Output the (X, Y) coordinate of the center of the cell containing the given text.  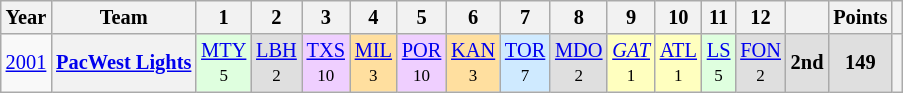
KAN3 (473, 63)
2001 (26, 63)
149 (860, 63)
5 (422, 17)
MDO2 (578, 63)
1 (224, 17)
FON2 (760, 63)
7 (525, 17)
9 (630, 17)
LBH2 (276, 63)
3 (326, 17)
GAT1 (630, 63)
Year (26, 17)
POR10 (422, 63)
PacWest Lights (124, 63)
TOR7 (525, 63)
MTY5 (224, 63)
2nd (808, 63)
Points (860, 17)
11 (718, 17)
MIL3 (374, 63)
4 (374, 17)
2 (276, 17)
LS5 (718, 63)
12 (760, 17)
ATL1 (678, 63)
6 (473, 17)
10 (678, 17)
8 (578, 17)
TXS10 (326, 63)
Team (124, 17)
